Scan for the cell matching the given text and deliver its (x, y) coordinate at center. 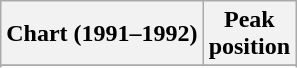
Chart (1991–1992) (102, 34)
Peakposition (249, 34)
